Return (x, y) of the center of cell containing provided text 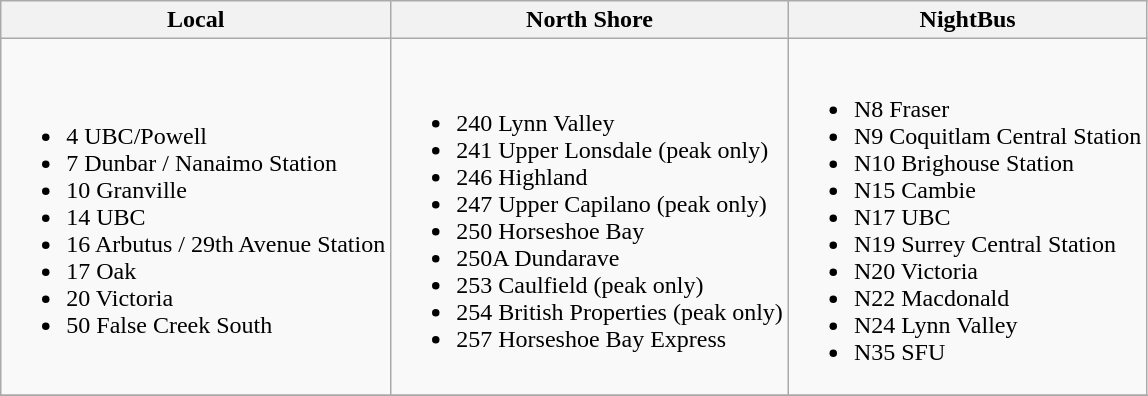
N8 FraserN9 Coquitlam Central StationN10 Brighouse StationN15 CambieN17 UBCN19 Surrey Central StationN20 VictoriaN22 MacdonaldN24 Lynn ValleyN35 SFU (967, 217)
4 UBC/Powell7 Dunbar / Nanaimo Station10 Granville14 UBC16 Arbutus / 29th Avenue Station17 Oak20 Victoria50 False Creek South (196, 217)
North Shore (590, 20)
Local (196, 20)
NightBus (967, 20)
